Pinpoint the cell where the given text exists, returning its [X, Y] midpoint coordinate. 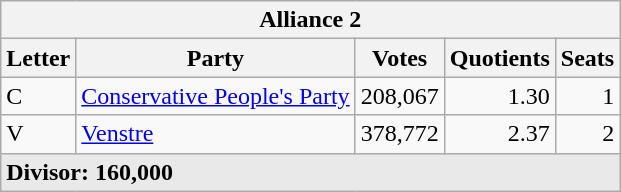
1.30 [500, 96]
Seats [587, 58]
2 [587, 134]
Quotients [500, 58]
Party [216, 58]
Conservative People's Party [216, 96]
208,067 [400, 96]
Alliance 2 [310, 20]
2.37 [500, 134]
Venstre [216, 134]
C [38, 96]
V [38, 134]
Votes [400, 58]
378,772 [400, 134]
Divisor: 160,000 [310, 172]
Letter [38, 58]
1 [587, 96]
